Scan for the cell matching the given text and deliver its [X, Y] coordinate at center. 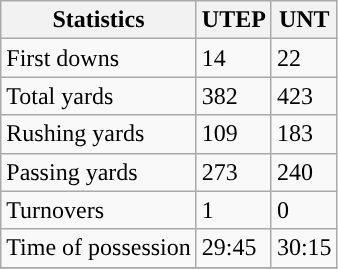
First downs [99, 58]
1 [234, 210]
109 [234, 134]
Rushing yards [99, 134]
0 [304, 210]
273 [234, 172]
22 [304, 58]
240 [304, 172]
29:45 [234, 248]
Statistics [99, 20]
30:15 [304, 248]
14 [234, 58]
423 [304, 96]
382 [234, 96]
UNT [304, 20]
Time of possession [99, 248]
UTEP [234, 20]
Turnovers [99, 210]
Passing yards [99, 172]
Total yards [99, 96]
183 [304, 134]
